Return the (x, y) coordinate for the center point of the cell that contains the specified text.  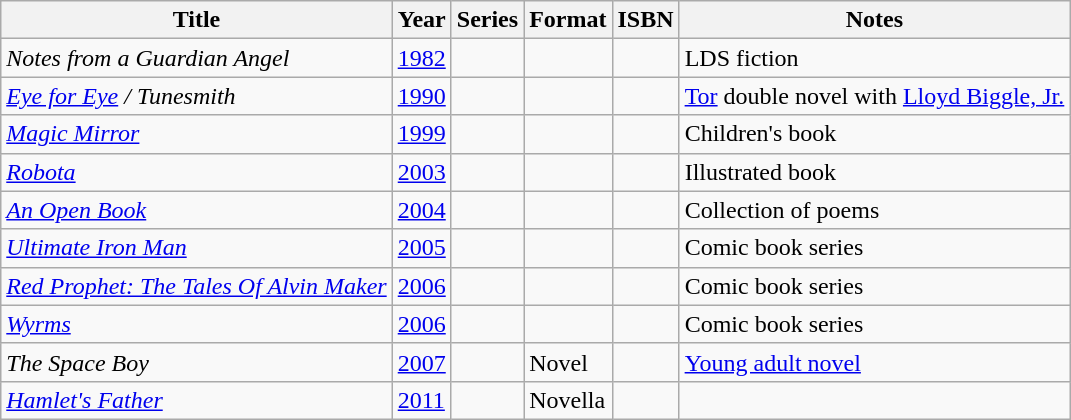
ISBN (646, 20)
Robota (196, 172)
Wyrms (196, 324)
1982 (422, 58)
Format (568, 20)
2004 (422, 210)
2005 (422, 248)
LDS fiction (874, 58)
The Space Boy (196, 362)
Hamlet's Father (196, 400)
Collection of poems (874, 210)
Illustrated book (874, 172)
Ultimate Iron Man (196, 248)
Red Prophet: The Tales Of Alvin Maker (196, 286)
Young adult novel (874, 362)
Series (487, 20)
Children's book (874, 134)
Title (196, 20)
Magic Mirror (196, 134)
2011 (422, 400)
Eye for Eye / Tunesmith (196, 96)
Novel (568, 362)
Novella (568, 400)
Notes from a Guardian Angel (196, 58)
1999 (422, 134)
Year (422, 20)
An Open Book (196, 210)
Tor double novel with Lloyd Biggle, Jr. (874, 96)
1990 (422, 96)
2003 (422, 172)
2007 (422, 362)
Notes (874, 20)
